Scan for the cell matching the given text and deliver its (X, Y) coordinate at center. 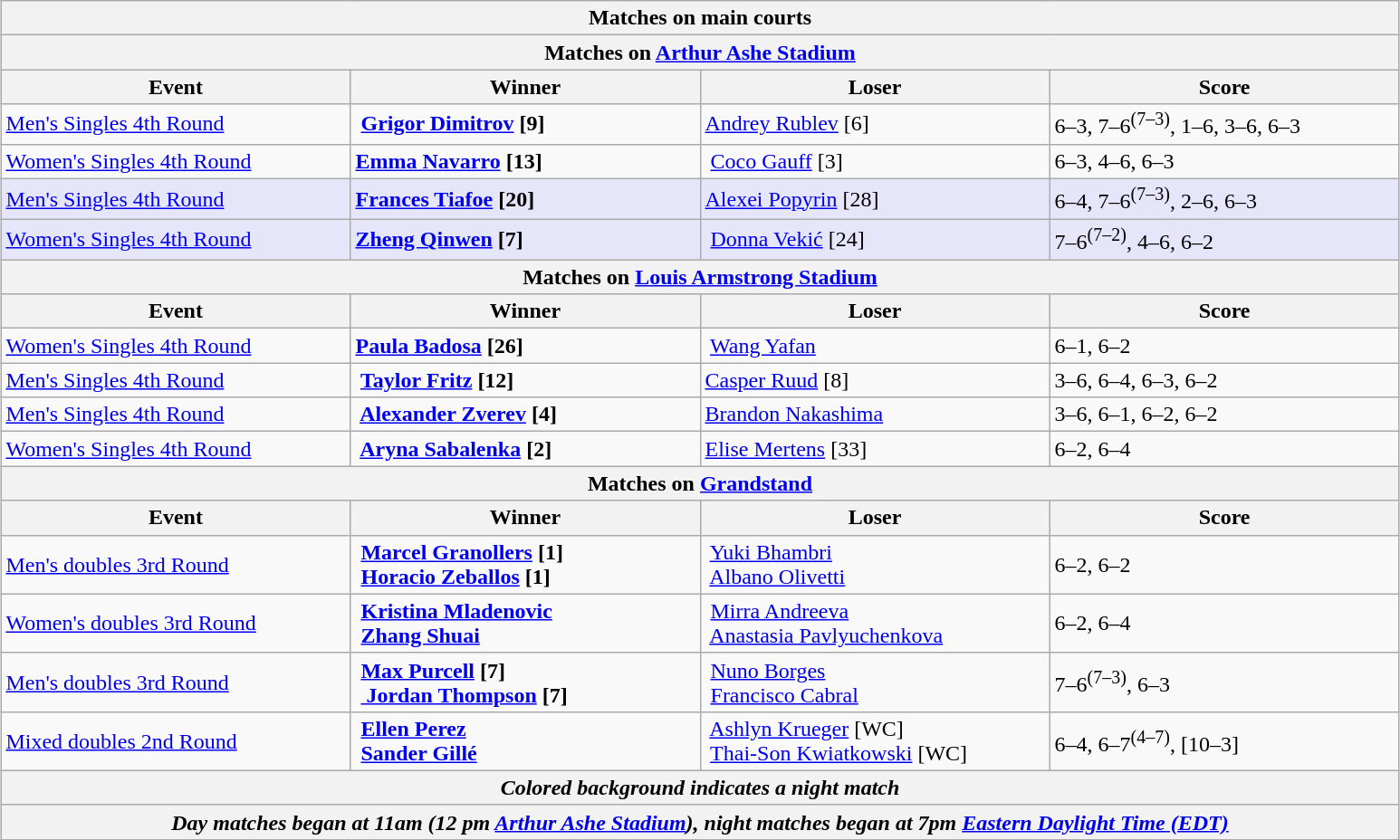
Frances Tiafoe [20] (525, 199)
Matches on Arthur Ashe Stadium (700, 52)
Taylor Fritz [12] (525, 380)
Max Purcell [7] Jordan Thompson [7] (525, 682)
3–6, 6–1, 6–2, 6–2 (1224, 415)
3–6, 6–4, 6–3, 6–2 (1224, 380)
6–3, 4–6, 6–3 (1224, 161)
Matches on main courts (700, 18)
Marcel Granollers [1] Horacio Zeballos [1] (525, 565)
Day matches began at 11am (12 pm Arthur Ashe Stadium), night matches began at 7pm Eastern Daylight Time (EDT) (700, 822)
Paula Badosa [26] (525, 346)
Donna Vekić [24] (875, 239)
Casper Ruud [8] (875, 380)
Grigor Dimitrov [9] (525, 125)
Mixed doubles 2nd Round (176, 740)
6–3, 7–6(7–3), 1–6, 3–6, 6–3 (1224, 125)
Colored background indicates a night match (700, 787)
Yuki Bhambri Albano Olivetti (875, 565)
Aryna Sabalenka [2] (525, 449)
Andrey Rublev [6] (875, 125)
Zheng Qinwen [7] (525, 239)
Elise Mertens [33] (875, 449)
6–4, 6–7(4–7), [10–3] (1224, 740)
Kristina Mladenovic Zhang Shuai (525, 623)
Coco Gauff [3] (875, 161)
Brandon Nakashima (875, 415)
Alexander Zverev [4] (525, 415)
6–1, 6–2 (1224, 346)
Mirra Andreeva Anastasia Pavlyuchenkova (875, 623)
6–2, 6–2 (1224, 565)
Ashlyn Krueger [WC] Thai-Son Kwiatkowski [WC] (875, 740)
Emma Navarro [13] (525, 161)
Alexei Popyrin [28] (875, 199)
Women's doubles 3rd Round (176, 623)
Matches on Louis Armstrong Stadium (700, 277)
Matches on Grandstand (700, 483)
Nuno Borges Francisco Cabral (875, 682)
7–6(7–3), 6–3 (1224, 682)
Wang Yafan (875, 346)
7–6(7–2), 4–6, 6–2 (1224, 239)
6–4, 7–6(7–3), 2–6, 6–3 (1224, 199)
Ellen Perez Sander Gillé (525, 740)
